Provide the [x, y] coordinate of the cell's center where the given text is located.  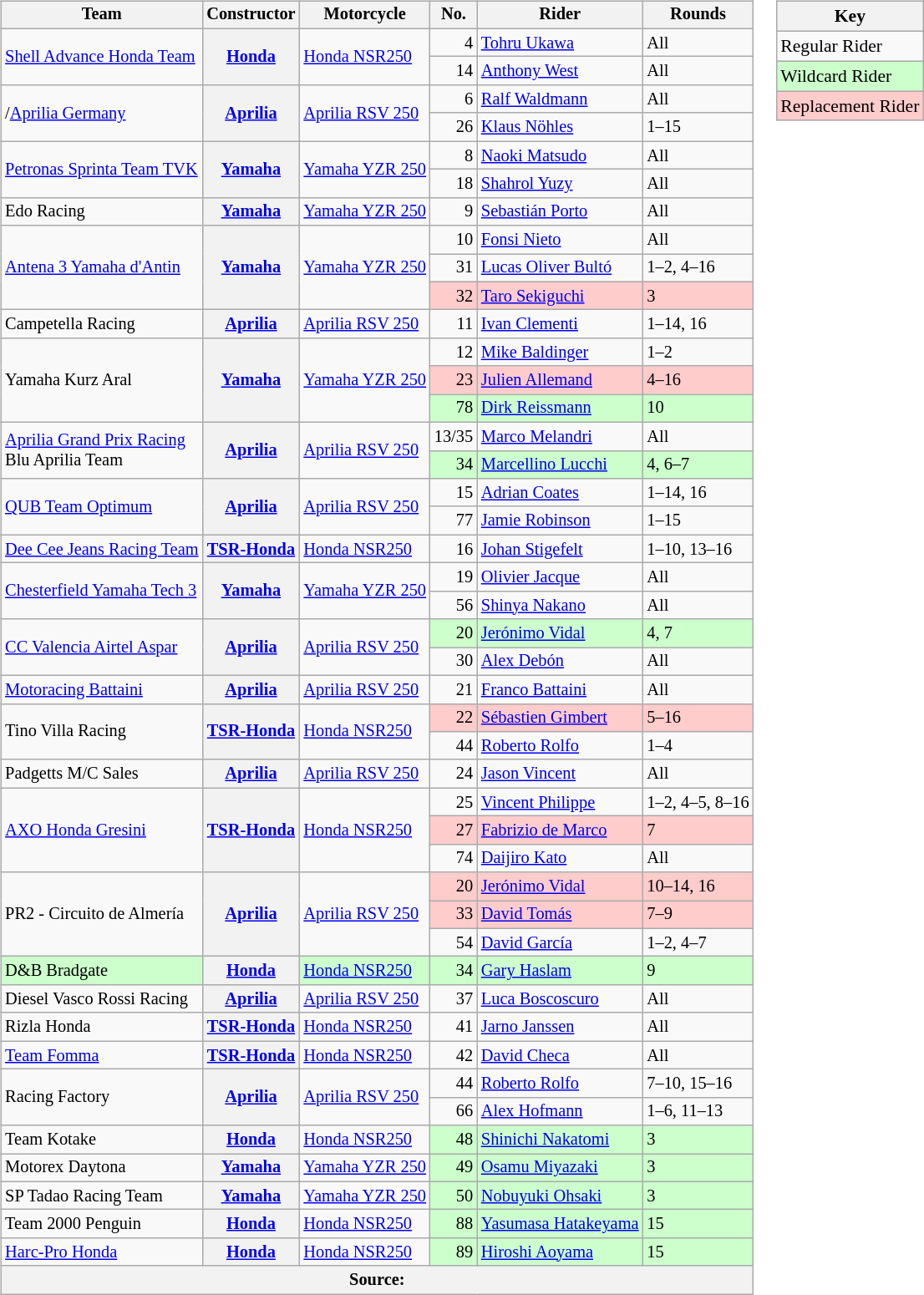
89 [454, 1252]
AXO Honda Gresini [102, 830]
4–16 [698, 380]
7 [698, 830]
Diesel Vasco Rossi Racing [102, 999]
Dirk Reissmann [560, 409]
1–6, 11–13 [698, 1111]
4 [454, 43]
Dee Cee Jeans Racing Team [102, 549]
Vincent Philippe [560, 802]
No. [454, 15]
Rounds [698, 15]
David García [560, 942]
32 [454, 296]
Ralf Waldmann [560, 99]
Team Kotake [102, 1140]
19 [454, 577]
77 [454, 521]
4, 7 [698, 633]
1–2, 4–16 [698, 268]
Naoki Matsudo [560, 155]
41 [454, 1027]
Mike Baldinger [560, 353]
Team Fomma [102, 1055]
Harc-Pro Honda [102, 1252]
Padgetts M/C Sales [102, 774]
Fonsi Nieto [560, 240]
42 [454, 1055]
Johan Stigefelt [560, 549]
Olivier Jacque [560, 577]
Adrian Coates [560, 493]
Team 2000 Penguin [102, 1224]
SP Tadao Racing Team [102, 1196]
1–4 [698, 746]
22 [454, 718]
Franco Battaini [560, 689]
14 [454, 71]
Key [850, 17]
Klaus Nöhles [560, 127]
Racing Factory [102, 1098]
Lucas Oliver Bultó [560, 268]
Gary Haslam [560, 971]
Chesterfield Yamaha Tech 3 [102, 592]
Shahrol Yuzy [560, 184]
D&B Bradgate [102, 971]
Rizla Honda [102, 1027]
Hiroshi Aoyama [560, 1252]
1–2, 4–5, 8–16 [698, 802]
David Tomás [560, 915]
66 [454, 1111]
Alex Debón [560, 662]
24 [454, 774]
4, 6–7 [698, 465]
Motorcycle [365, 15]
88 [454, 1224]
Shinya Nakano [560, 605]
13/35 [454, 436]
Marco Melandri [560, 436]
74 [454, 858]
Anthony West [560, 71]
6 [454, 99]
Alex Hofmann [560, 1111]
David Checa [560, 1055]
Luca Boscoscuro [560, 999]
Team [102, 15]
1–10, 13–16 [698, 549]
5–16 [698, 718]
11 [454, 324]
7–10, 15–16 [698, 1084]
Osamu Miyazaki [560, 1168]
31 [454, 268]
Yasumasa Hatakeyama [560, 1224]
Shinichi Nakatomi [560, 1140]
1–2 [698, 353]
QUB Team Optimum [102, 506]
7–9 [698, 915]
37 [454, 999]
Ivan Clementi [560, 324]
Tino Villa Racing [102, 732]
Edo Racing [102, 211]
Antena 3 Yamaha d'Antin [102, 267]
26 [454, 127]
33 [454, 915]
23 [454, 380]
Regular Rider [850, 46]
27 [454, 830]
CC Valencia Airtel Aspar [102, 647]
25 [454, 802]
Jarno Janssen [560, 1027]
Tohru Ukawa [560, 43]
12 [454, 353]
Motoracing Battaini [102, 689]
21 [454, 689]
PR2 - Circuito de Almería [102, 914]
Taro Sekiguchi [560, 296]
Rider [560, 15]
Sébastien Gimbert [560, 718]
Nobuyuki Ohsaki [560, 1196]
Marcellino Lucchi [560, 465]
Sebastián Porto [560, 211]
Replacement Rider [850, 106]
Constructor [251, 15]
Shell Advance Honda Team [102, 57]
8 [454, 155]
Yamaha Kurz Aral [102, 381]
Source: [377, 1280]
56 [454, 605]
16 [454, 549]
10–14, 16 [698, 886]
Petronas Sprinta Team TVK [102, 169]
Motorex Daytona [102, 1168]
78 [454, 409]
Fabrizio de Marco [560, 830]
Campetella Racing [102, 324]
50 [454, 1196]
30 [454, 662]
1–2, 4–7 [698, 942]
Aprilia Grand Prix RacingBlu Aprilia Team [102, 449]
Wildcard Rider [850, 76]
49 [454, 1168]
/Aprilia Germany [102, 114]
54 [454, 942]
48 [454, 1140]
Julien Allemand [560, 380]
Daijiro Kato [560, 858]
Jason Vincent [560, 774]
18 [454, 184]
Jamie Robinson [560, 521]
